From the cell containing the given text, extract its center point as [x, y] coordinate. 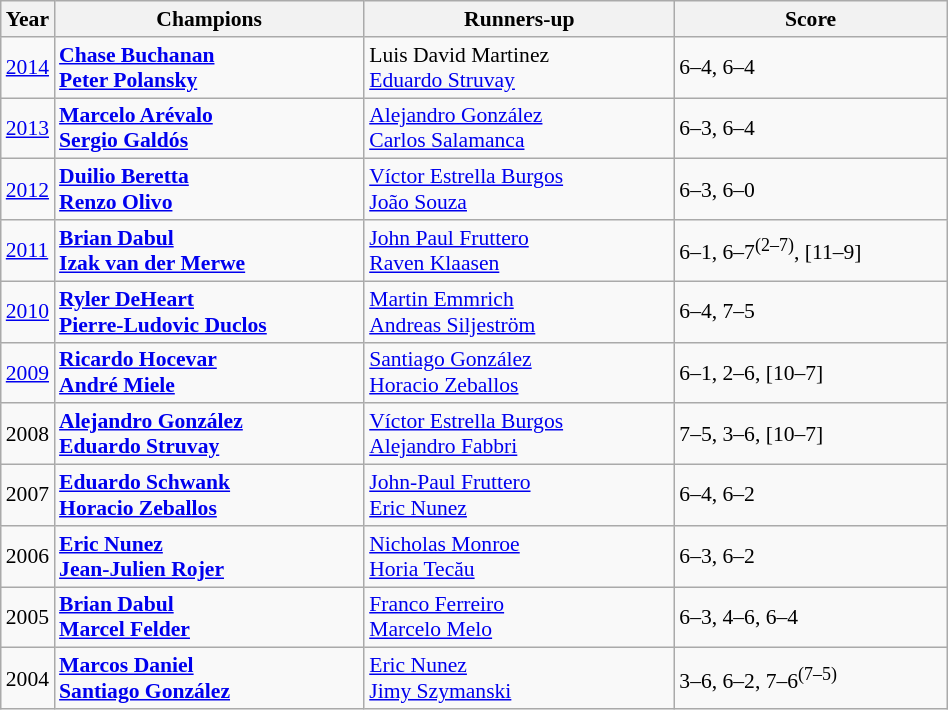
Duilio Beretta Renzo Olivo [209, 190]
Víctor Estrella Burgos Alejandro Fabbri [519, 434]
Ricardo Hocevar André Miele [209, 372]
6–1, 2–6, [10–7] [810, 372]
6–4, 7–5 [810, 312]
Alejandro González Carlos Salamanca [519, 128]
2008 [28, 434]
6–4, 6–4 [810, 68]
6–3, 6–2 [810, 556]
John Paul Fruttero Raven Klaasen [519, 250]
Santiago González Horacio Zeballos [519, 372]
Year [28, 19]
Brian Dabul Marcel Felder [209, 618]
Chase Buchanan Peter Polansky [209, 68]
Alejandro González Eduardo Struvay [209, 434]
2011 [28, 250]
2009 [28, 372]
John-Paul Fruttero Eric Nunez [519, 496]
Runners-up [519, 19]
3–6, 6–2, 7–6(7–5) [810, 678]
Marcos Daniel Santiago González [209, 678]
2010 [28, 312]
Víctor Estrella Burgos João Souza [519, 190]
2007 [28, 496]
6–3, 6–4 [810, 128]
Martin Emmrich Andreas Siljeström [519, 312]
Eric Nunez Jimy Szymanski [519, 678]
6–4, 6–2 [810, 496]
Score [810, 19]
6–3, 6–0 [810, 190]
2005 [28, 618]
7–5, 3–6, [10–7] [810, 434]
6–1, 6–7(2–7), [11–9] [810, 250]
2004 [28, 678]
2014 [28, 68]
2006 [28, 556]
Marcelo Arévalo Sergio Galdós [209, 128]
Eduardo Schwank Horacio Zeballos [209, 496]
6–3, 4–6, 6–4 [810, 618]
2012 [28, 190]
Luis David Martinez Eduardo Struvay [519, 68]
Ryler DeHeart Pierre-Ludovic Duclos [209, 312]
Franco Ferreiro Marcelo Melo [519, 618]
2013 [28, 128]
Eric Nunez Jean-Julien Rojer [209, 556]
Champions [209, 19]
Nicholas Monroe Horia Tecău [519, 556]
Brian Dabul Izak van der Merwe [209, 250]
